Output the [X, Y] coordinate of the center of the cell containing the given text.  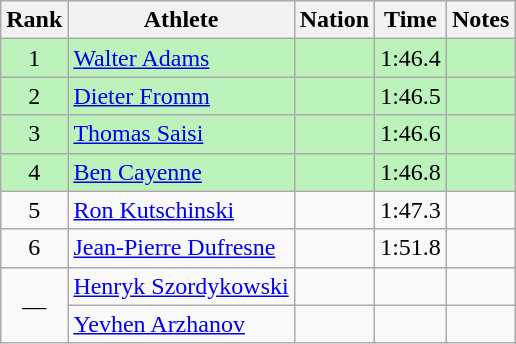
1:51.8 [411, 248]
Nation [334, 20]
2 [34, 96]
5 [34, 210]
Thomas Saisi [181, 134]
Ben Cayenne [181, 172]
Time [411, 20]
Athlete [181, 20]
Walter Adams [181, 58]
1:46.6 [411, 134]
1:46.5 [411, 96]
Dieter Fromm [181, 96]
1 [34, 58]
1:47.3 [411, 210]
1:46.4 [411, 58]
1:46.8 [411, 172]
Henryk Szordykowski [181, 286]
Jean-Pierre Dufresne [181, 248]
Notes [480, 20]
Yevhen Arzhanov [181, 324]
Rank [34, 20]
Ron Kutschinski [181, 210]
4 [34, 172]
3 [34, 134]
6 [34, 248]
— [34, 305]
